Return (x, y) of the center of cell containing provided text 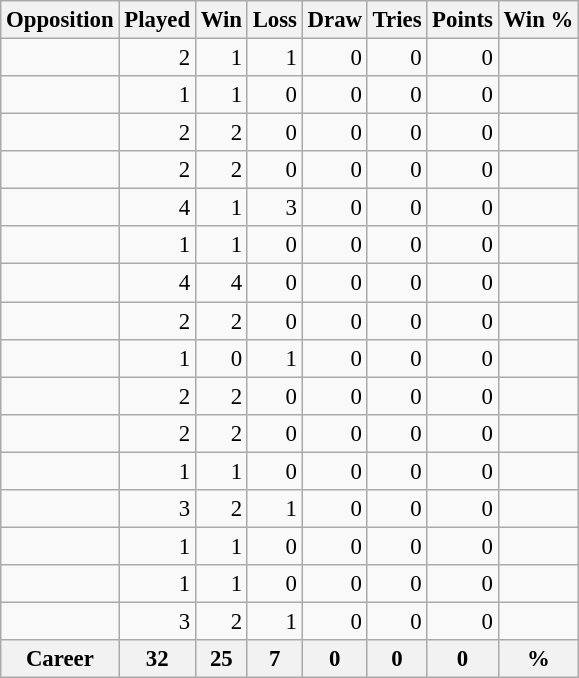
Loss (274, 20)
7 (274, 659)
Played (157, 20)
32 (157, 659)
% (538, 659)
Career (60, 659)
Win (221, 20)
25 (221, 659)
Points (462, 20)
Win % (538, 20)
Tries (397, 20)
Draw (334, 20)
Opposition (60, 20)
